Pinpoint the cell where the given text exists, returning its (X, Y) midpoint coordinate. 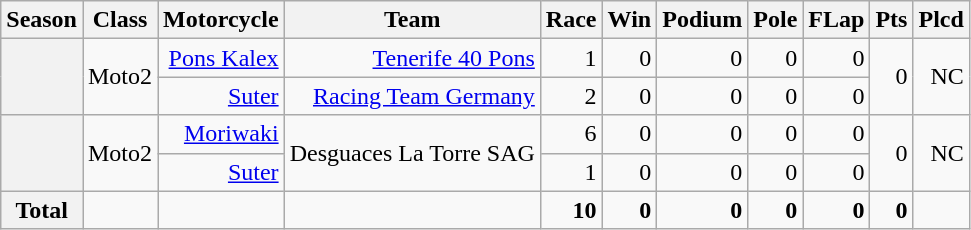
Moriwaki (222, 134)
Podium (702, 20)
Season (42, 20)
Win (630, 20)
Motorcycle (222, 20)
Desguaces La Torre SAG (412, 153)
6 (571, 134)
Racing Team Germany (412, 96)
Class (120, 20)
2 (571, 96)
Plcd (941, 20)
Pole (776, 20)
Race (571, 20)
FLap (836, 20)
Tenerife 40 Pons (412, 58)
Team (412, 20)
Total (42, 210)
Pts (892, 20)
10 (571, 210)
Pons Kalex (222, 58)
